From the cell containing the given text, extract its center point as (X, Y) coordinate. 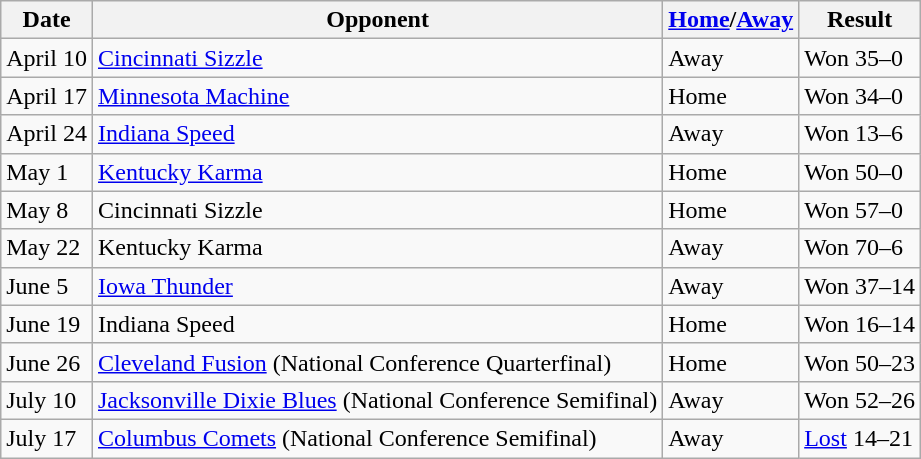
June 5 (47, 286)
April 24 (47, 134)
April 10 (47, 58)
Opponent (377, 20)
May 8 (47, 210)
Won 50–23 (860, 362)
Won 50–0 (860, 172)
Date (47, 20)
Iowa Thunder (377, 286)
June 26 (47, 362)
July 10 (47, 400)
Won 52–26 (860, 400)
Cleveland Fusion (National Conference Quarterfinal) (377, 362)
Columbus Comets (National Conference Semifinal) (377, 438)
Won 16–14 (860, 324)
Won 35–0 (860, 58)
Won 13–6 (860, 134)
Minnesota Machine (377, 96)
July 17 (47, 438)
June 19 (47, 324)
Won 34–0 (860, 96)
Lost 14–21 (860, 438)
April 17 (47, 96)
Won 57–0 (860, 210)
Home/Away (731, 20)
Jacksonville Dixie Blues (National Conference Semifinal) (377, 400)
May 1 (47, 172)
Won 70–6 (860, 248)
Won 37–14 (860, 286)
May 22 (47, 248)
Result (860, 20)
